Capture the cell that displays the provided text and extract its (X, Y) central coordinate. 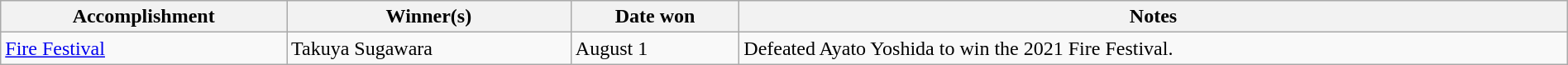
Notes (1153, 17)
Fire Festival (144, 48)
Winner(s) (429, 17)
Takuya Sugawara (429, 48)
Defeated Ayato Yoshida to win the 2021 Fire Festival. (1153, 48)
Date won (655, 17)
Accomplishment (144, 17)
August 1 (655, 48)
